Identify which cell holds the provided text, then report its [X, Y] central coordinate. 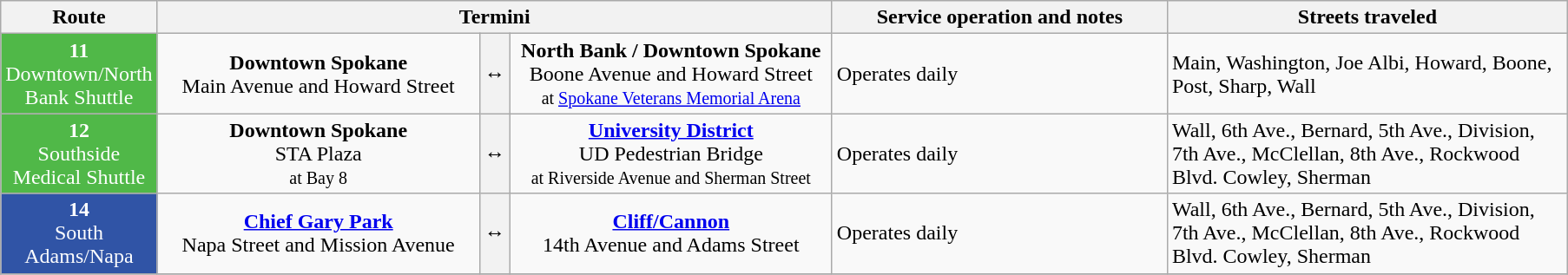
Route [79, 17]
Downtown SpokaneMain Avenue and Howard Street [318, 74]
Chief Gary ParkNapa Street and Mission Avenue [318, 233]
11Downtown/North Bank Shuttle [79, 74]
14South Adams/Napa [79, 233]
Main, Washington, Joe Albi, Howard, Boone, Post, Sharp, Wall [1367, 74]
Streets traveled [1367, 17]
12Southside Medical Shuttle [79, 154]
North Bank / Downtown SpokaneBoone Avenue and Howard Streetat Spokane Veterans Memorial Arena [670, 74]
Downtown SpokaneSTA Plazaat Bay 8 [318, 154]
Termini [495, 17]
Service operation and notes [999, 17]
Cliff/Cannon14th Avenue and Adams Street [670, 233]
University DistrictUD Pedestrian Bridgeat Riverside Avenue and Sherman Street [670, 154]
